Find where the given text appears and provide that cell's center as (X, Y) coordinate. 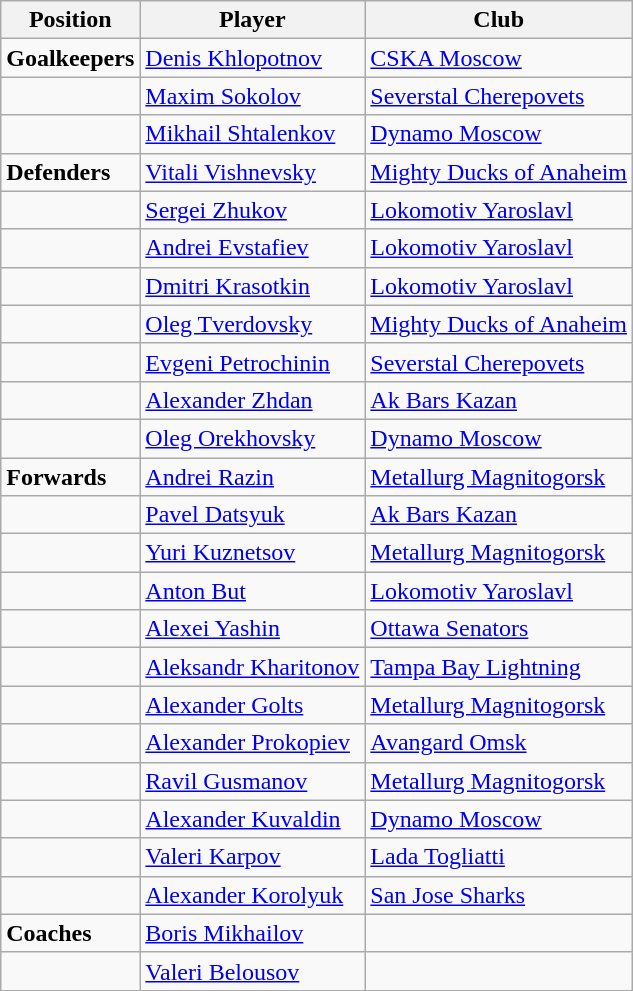
Anton But (252, 591)
Player (252, 20)
Andrei Razin (252, 477)
Ravil Gusmanov (252, 781)
CSKA Moscow (499, 58)
Alexander Golts (252, 705)
Sergei Zhukov (252, 210)
Tampa Bay Lightning (499, 667)
Alexander Prokopiev (252, 743)
Andrei Evstafiev (252, 248)
Goalkeepers (70, 58)
Oleg Tverdovsky (252, 324)
Boris Mikhailov (252, 933)
Evgeni Petrochinin (252, 362)
Position (70, 20)
Ottawa Senators (499, 629)
Alexander Zhdan (252, 400)
Maxim Sokolov (252, 96)
Club (499, 20)
Pavel Datsyuk (252, 515)
Aleksandr Kharitonov (252, 667)
Oleg Orekhovsky (252, 438)
Valeri Karpov (252, 857)
Mikhail Shtalenkov (252, 134)
Lada Togliatti (499, 857)
Dmitri Krasotkin (252, 286)
Avangard Omsk (499, 743)
Yuri Kuznetsov (252, 553)
Coaches (70, 933)
Defenders (70, 172)
Vitali Vishnevsky (252, 172)
Alexei Yashin (252, 629)
Alexander Kuvaldin (252, 819)
Alexander Korolyuk (252, 895)
San Jose Sharks (499, 895)
Valeri Belousov (252, 971)
Denis Khlopotnov (252, 58)
Forwards (70, 477)
